Locate the cell with the specified text and output its [X, Y] center coordinate. 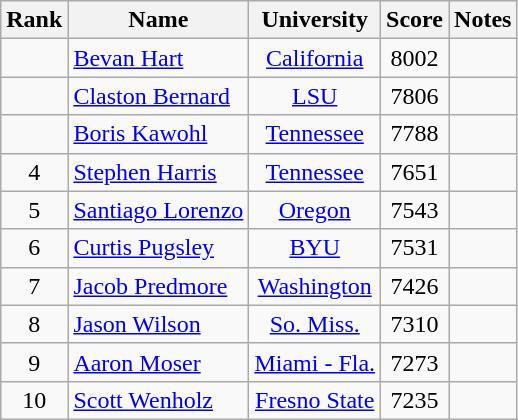
Boris Kawohl [158, 134]
Name [158, 20]
7531 [415, 248]
Washington [315, 286]
7310 [415, 324]
Miami - Fla. [315, 362]
Aaron Moser [158, 362]
7543 [415, 210]
7273 [415, 362]
Rank [34, 20]
Notes [483, 20]
Curtis Pugsley [158, 248]
8002 [415, 58]
5 [34, 210]
Bevan Hart [158, 58]
7235 [415, 400]
So. Miss. [315, 324]
Fresno State [315, 400]
Oregon [315, 210]
7426 [415, 286]
California [315, 58]
Score [415, 20]
7 [34, 286]
University [315, 20]
4 [34, 172]
Claston Bernard [158, 96]
Santiago Lorenzo [158, 210]
7651 [415, 172]
6 [34, 248]
8 [34, 324]
Jason Wilson [158, 324]
10 [34, 400]
Jacob Predmore [158, 286]
Stephen Harris [158, 172]
9 [34, 362]
7806 [415, 96]
7788 [415, 134]
LSU [315, 96]
BYU [315, 248]
Scott Wenholz [158, 400]
